Return the (x, y) coordinate for the center point of the cell that contains the specified text.  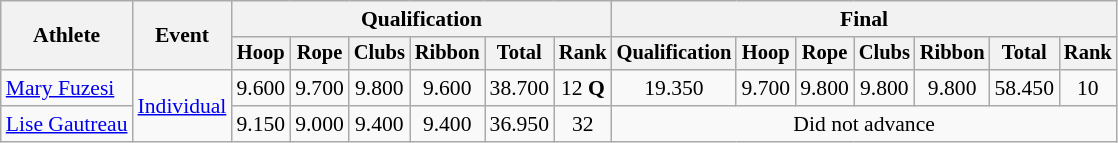
Final (864, 19)
Mary Fuzesi (67, 88)
Individual (182, 106)
12 Q (583, 88)
38.700 (520, 88)
10 (1088, 88)
Did not advance (864, 124)
Lise Gautreau (67, 124)
9.000 (320, 124)
19.350 (674, 88)
36.950 (520, 124)
Athlete (67, 36)
9.150 (260, 124)
Event (182, 36)
32 (583, 124)
58.450 (1024, 88)
